From the cell containing the given text, extract its center point as (x, y) coordinate. 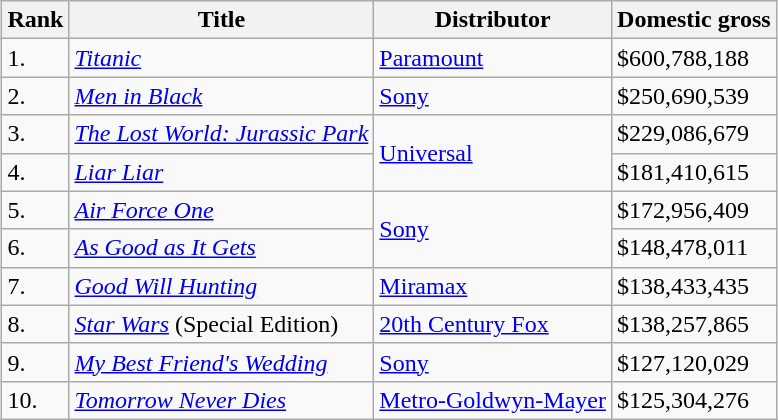
$127,120,029 (694, 362)
Title (222, 20)
Distributor (493, 20)
5. (36, 210)
4. (36, 172)
Miramax (493, 286)
Titanic (222, 58)
The Lost World: Jurassic Park (222, 134)
Metro-Goldwyn-Mayer (493, 400)
8. (36, 324)
$600,788,188 (694, 58)
$138,433,435 (694, 286)
$181,410,615 (694, 172)
Good Will Hunting (222, 286)
2. (36, 96)
1. (36, 58)
$148,478,011 (694, 248)
$125,304,276 (694, 400)
7. (36, 286)
As Good as It Gets (222, 248)
$138,257,865 (694, 324)
6. (36, 248)
20th Century Fox (493, 324)
$229,086,679 (694, 134)
Star Wars (Special Edition) (222, 324)
My Best Friend's Wedding (222, 362)
Men in Black (222, 96)
Universal (493, 153)
Liar Liar (222, 172)
3. (36, 134)
9. (36, 362)
10. (36, 400)
Paramount (493, 58)
Air Force One (222, 210)
$172,956,409 (694, 210)
Tomorrow Never Dies (222, 400)
Rank (36, 20)
Domestic gross (694, 20)
$250,690,539 (694, 96)
